Locate the cell with the specified text and output its (x, y) center coordinate. 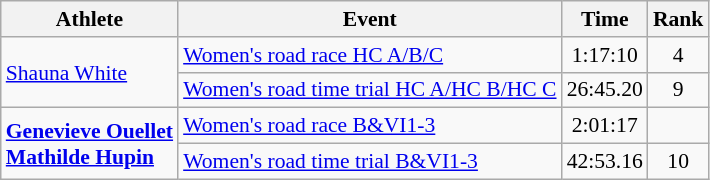
Shauna White (90, 72)
10 (678, 162)
2:01:17 (605, 126)
Women's road time trial B&VI1-3 (370, 162)
Women's road time trial HC A/HC B/HC C (370, 90)
Time (605, 19)
Women's road race HC A/B/C (370, 55)
Genevieve Ouellet Mathilde Hupin (90, 144)
Rank (678, 19)
26:45.20 (605, 90)
42:53.16 (605, 162)
Athlete (90, 19)
Event (370, 19)
1:17:10 (605, 55)
4 (678, 55)
Women's road race B&VI1-3 (370, 126)
9 (678, 90)
